Pinpoint the cell where the given text exists, returning its [X, Y] midpoint coordinate. 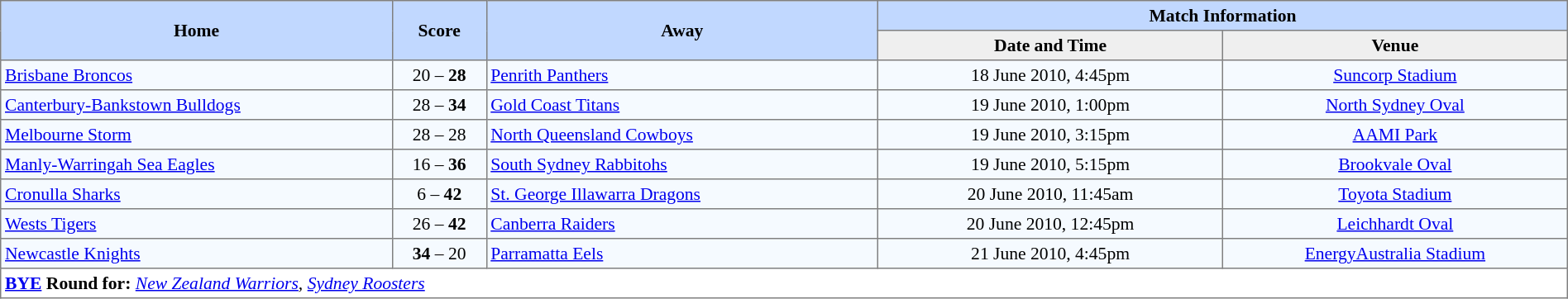
Suncorp Stadium [1394, 75]
28 – 28 [439, 135]
19 June 2010, 1:00pm [1050, 105]
Wests Tigers [197, 224]
20 June 2010, 12:45pm [1050, 224]
19 June 2010, 3:15pm [1050, 135]
Brookvale Oval [1394, 164]
AAMI Park [1394, 135]
19 June 2010, 5:15pm [1050, 164]
28 – 34 [439, 105]
Leichhardt Oval [1394, 224]
Melbourne Storm [197, 135]
North Queensland Cowboys [682, 135]
16 – 36 [439, 164]
South Sydney Rabbitohs [682, 164]
North Sydney Oval [1394, 105]
Newcastle Knights [197, 254]
21 June 2010, 4:45pm [1050, 254]
26 – 42 [439, 224]
Canterbury-Bankstown Bulldogs [197, 105]
6 – 42 [439, 194]
20 June 2010, 11:45am [1050, 194]
Gold Coast Titans [682, 105]
Penrith Panthers [682, 75]
Date and Time [1050, 45]
Match Information [1223, 16]
EnergyAustralia Stadium [1394, 254]
Toyota Stadium [1394, 194]
St. George Illawarra Dragons [682, 194]
Canberra Raiders [682, 224]
Score [439, 31]
BYE Round for: New Zealand Warriors, Sydney Roosters [784, 283]
Home [197, 31]
Cronulla Sharks [197, 194]
Venue [1394, 45]
Away [682, 31]
Brisbane Broncos [197, 75]
18 June 2010, 4:45pm [1050, 75]
Parramatta Eels [682, 254]
20 – 28 [439, 75]
34 – 20 [439, 254]
Manly-Warringah Sea Eagles [197, 164]
